Identify which cell holds the provided text, then report its [X, Y] central coordinate. 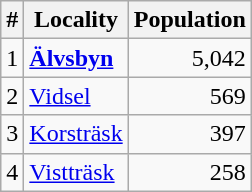
Locality [76, 20]
Korsträsk [76, 134]
258 [190, 172]
5,042 [190, 58]
Vidsel [76, 96]
397 [190, 134]
Population [190, 20]
Vistträsk [76, 172]
4 [12, 172]
2 [12, 96]
Älvsbyn [76, 58]
569 [190, 96]
3 [12, 134]
# [12, 20]
1 [12, 58]
